Determine the [X, Y] coordinate at the center of the cell enclosing the given text.  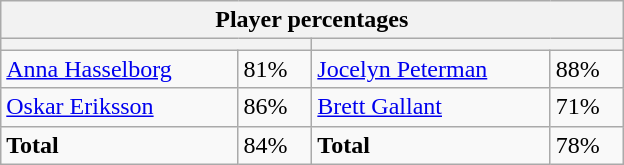
Anna Hasselborg [120, 69]
84% [275, 145]
88% [586, 69]
81% [275, 69]
71% [586, 107]
Oskar Eriksson [120, 107]
86% [275, 107]
Brett Gallant [431, 107]
78% [586, 145]
Player percentages [312, 20]
Jocelyn Peterman [431, 69]
